Provide the (x, y) coordinate of the cell's center where the given text is located.  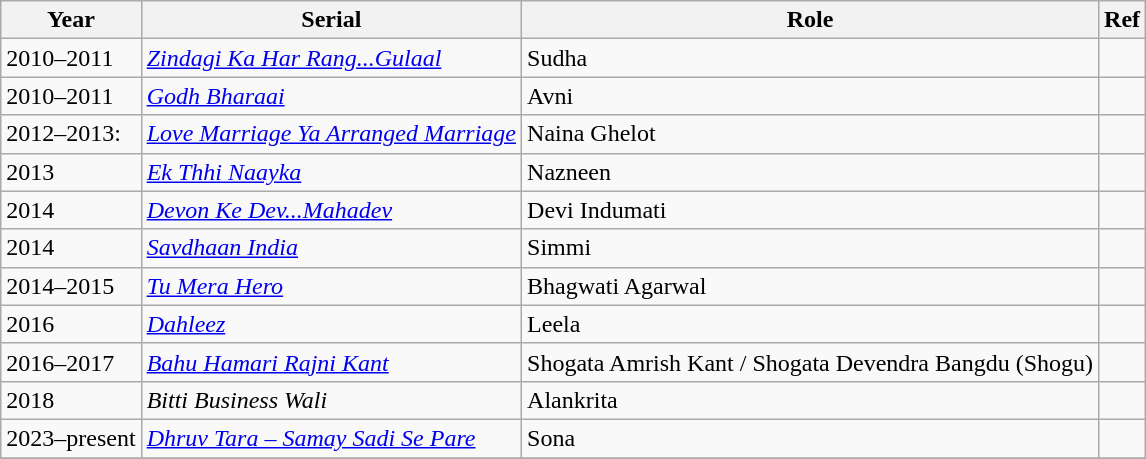
Alankrita (810, 400)
Bitti Business Wali (331, 400)
Godh Bharaai (331, 96)
Love Marriage Ya Arranged Marriage (331, 134)
Sona (810, 438)
Dhruv Tara – Samay Sadi Se Pare (331, 438)
Role (810, 20)
2016–2017 (71, 362)
2016 (71, 324)
Savdhaan India (331, 248)
Bhagwati Agarwal (810, 286)
Year (71, 20)
Dahleez (331, 324)
Devon Ke Dev...Mahadev (331, 210)
2012–2013: (71, 134)
Bahu Hamari Rajni Kant (331, 362)
Simmi (810, 248)
Ref (1122, 20)
Serial (331, 20)
2023–present (71, 438)
2018 (71, 400)
Zindagi Ka Har Rang...Gulaal (331, 58)
Devi Indumati (810, 210)
Nazneen (810, 172)
Avni (810, 96)
2014–2015 (71, 286)
Shogata Amrish Kant / Shogata Devendra Bangdu (Shogu) (810, 362)
2013 (71, 172)
Naina Ghelot (810, 134)
Leela (810, 324)
Ek Thhi Naayka (331, 172)
Tu Mera Hero (331, 286)
Sudha (810, 58)
